For the text-containing cell, return its midpoint in [X, Y] coordinate format. 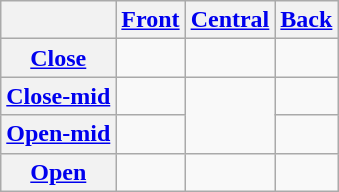
Close-mid [58, 96]
Open [58, 172]
Central [230, 20]
Open-mid [58, 134]
Close [58, 58]
Back [306, 20]
Front [150, 20]
